Identify which cell holds the provided text, then report its [X, Y] central coordinate. 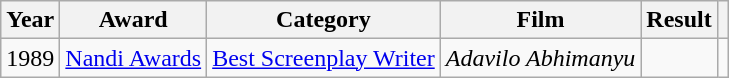
Film [540, 20]
Best Screenplay Writer [324, 58]
1989 [30, 58]
Nandi Awards [134, 58]
Award [134, 20]
Adavilo Abhimanyu [540, 58]
Category [324, 20]
Year [30, 20]
Result [679, 20]
